Locate the cell with the specified text and output its (X, Y) center coordinate. 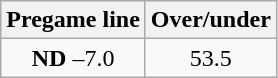
53.5 (210, 58)
Pregame line (74, 20)
Over/under (210, 20)
ND –7.0 (74, 58)
